Detect which cell encompasses the target text, then output its (x, y) center coordinate. 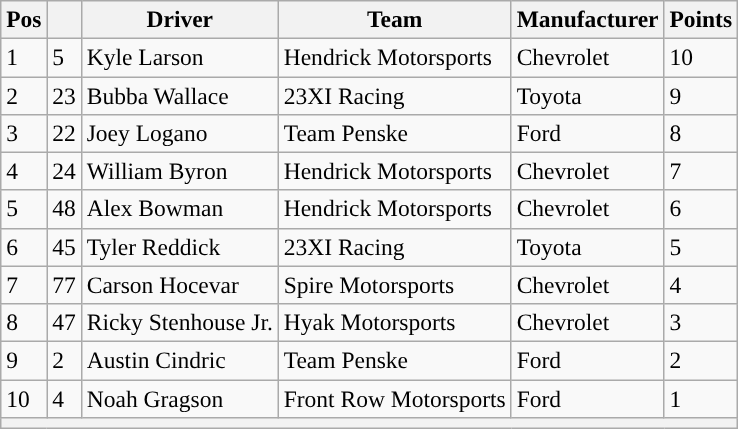
Austin Cindric (180, 360)
23 (64, 95)
Ricky Stenhouse Jr. (180, 322)
Noah Gragson (180, 398)
Bubba Wallace (180, 95)
47 (64, 322)
Kyle Larson (180, 57)
Hyak Motorsports (394, 322)
48 (64, 209)
22 (64, 133)
Team (394, 19)
Joey Logano (180, 133)
Tyler Reddick (180, 247)
Manufacturer (588, 19)
Alex Bowman (180, 209)
Driver (180, 19)
Spire Motorsports (394, 285)
Points (701, 19)
Carson Hocevar (180, 285)
William Byron (180, 171)
45 (64, 247)
Pos (24, 19)
Front Row Motorsports (394, 398)
77 (64, 285)
24 (64, 171)
